Extract the (X, Y) coordinate from the center of the cell holding the provided text.  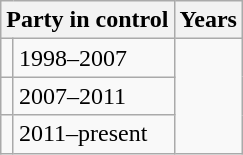
Party in control (88, 20)
Years (208, 20)
2011–present (94, 134)
2007–2011 (94, 96)
1998–2007 (94, 58)
